Detect which cell encompasses the target text, then output its [x, y] center coordinate. 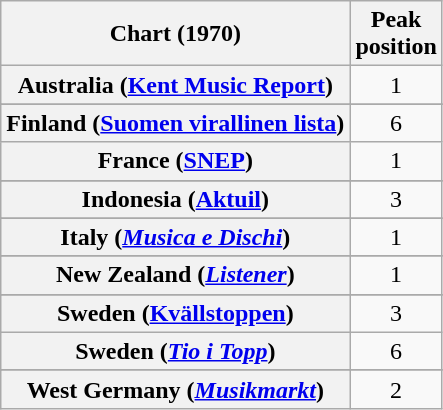
Italy (Musica e Dischi) [176, 237]
Australia (Kent Music Report) [176, 85]
Chart (1970) [176, 34]
West Germany (Musikmarkt) [176, 389]
Indonesia (Aktuil) [176, 199]
2 [396, 389]
Sweden (Tio i Topp) [176, 351]
Sweden (Kvällstoppen) [176, 313]
New Zealand (Listener) [176, 275]
Peakposition [396, 34]
Finland (Suomen virallinen lista) [176, 123]
France (SNEP) [176, 161]
